Output the [X, Y] coordinate of the center of the cell containing the given text.  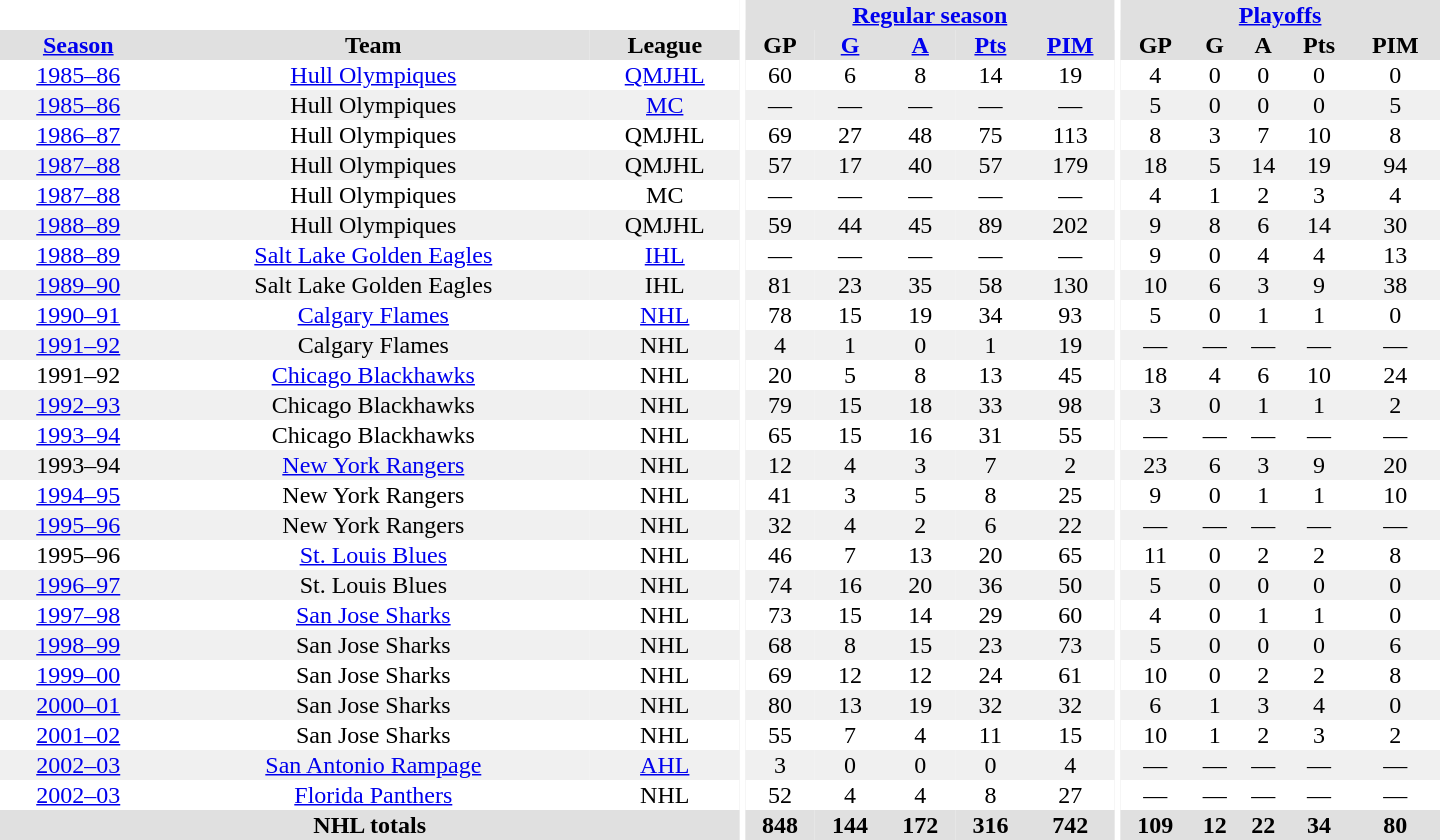
17 [850, 165]
25 [1070, 495]
130 [1070, 285]
1986–87 [78, 135]
93 [1070, 315]
1990–91 [78, 315]
31 [990, 435]
Season [78, 45]
35 [920, 285]
144 [850, 825]
2000–01 [78, 705]
Florida Panthers [374, 795]
San Antonio Rampage [374, 765]
33 [990, 405]
172 [920, 825]
2001–02 [78, 735]
113 [1070, 135]
38 [1395, 285]
79 [780, 405]
29 [990, 615]
League [664, 45]
75 [990, 135]
202 [1070, 225]
68 [780, 645]
109 [1155, 825]
50 [1070, 585]
98 [1070, 405]
94 [1395, 165]
61 [1070, 675]
Playoffs [1280, 15]
1999–00 [78, 675]
36 [990, 585]
AHL [664, 765]
81 [780, 285]
89 [990, 225]
52 [780, 795]
48 [920, 135]
46 [780, 555]
1994–95 [78, 495]
30 [1395, 225]
1992–93 [78, 405]
1989–90 [78, 285]
1998–99 [78, 645]
40 [920, 165]
78 [780, 315]
44 [850, 225]
41 [780, 495]
1996–97 [78, 585]
Team [374, 45]
179 [1070, 165]
742 [1070, 825]
Regular season [930, 15]
74 [780, 585]
848 [780, 825]
1997–98 [78, 615]
59 [780, 225]
58 [990, 285]
316 [990, 825]
NHL totals [370, 825]
